Output the [x, y] coordinate of the center of the cell containing the given text.  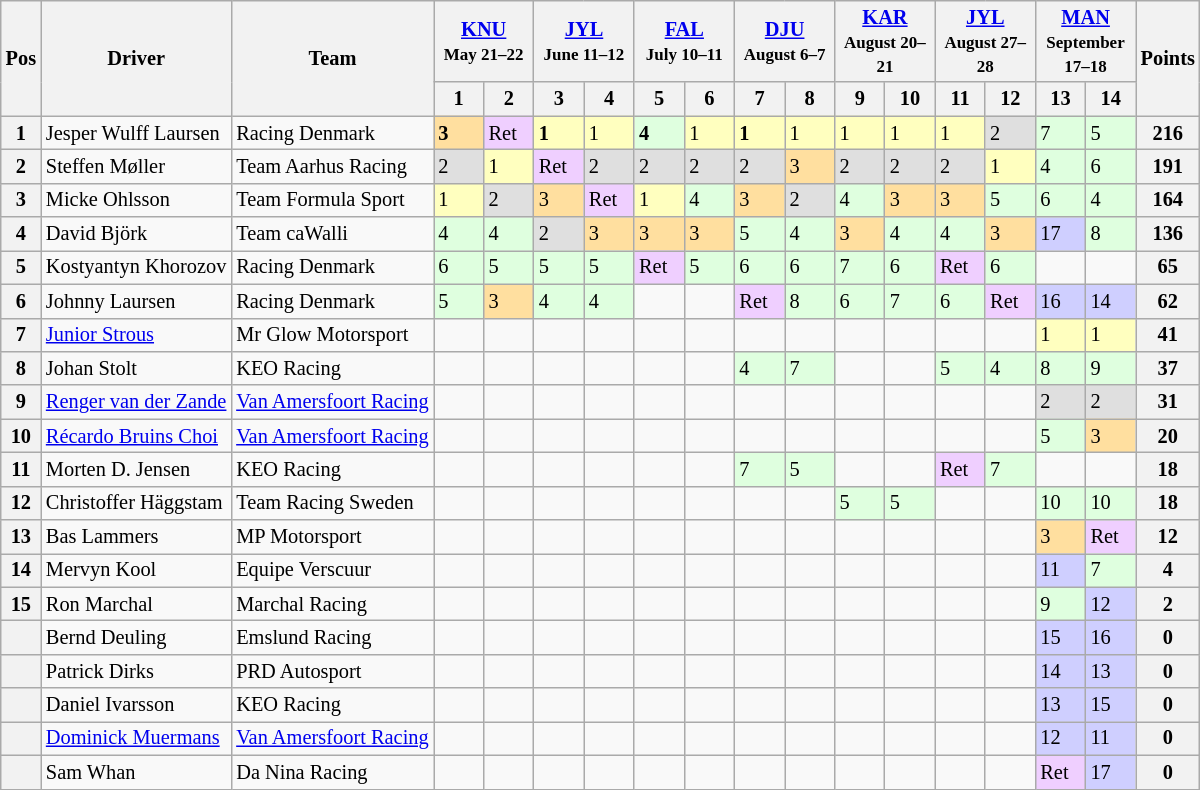
Micke Ohlsson [136, 200]
MAN September 17–18 [1085, 41]
KNU May 21–22 [484, 41]
Team [332, 58]
41 [1168, 335]
Dominick Muermans [136, 738]
Equipe Verscuur [332, 570]
DJU August 6–7 [784, 41]
Récardo Bruins Choi [136, 436]
PRD Autosport [332, 671]
37 [1168, 368]
KAR August 20–21 [885, 41]
FAL July 10–11 [684, 41]
Morten D. Jensen [136, 469]
Points [1168, 58]
Johan Stolt [136, 368]
Kostyantyn Khorozov [136, 267]
136 [1168, 234]
Sam Whan [136, 772]
JYL August 27–28 [985, 41]
Mr Glow Motorsport [332, 335]
Daniel Ivarsson [136, 705]
Driver [136, 58]
Christoffer Häggstam [136, 503]
65 [1168, 267]
Bernd Deuling [136, 637]
David Björk [136, 234]
Junior Strous [136, 335]
Team Formula Sport [332, 200]
31 [1168, 402]
Ron Marchal [136, 604]
Mervyn Kool [136, 570]
Emslund Racing [332, 637]
Bas Lammers [136, 537]
Team Aarhus Racing [332, 166]
Johnny Laursen [136, 301]
Patrick Dirks [136, 671]
Pos [21, 58]
JYL June 11–12 [584, 41]
164 [1168, 200]
20 [1168, 436]
Steffen Møller [136, 166]
Team Racing Sweden [332, 503]
MP Motorsport [332, 537]
Marchal Racing [332, 604]
Da Nina Racing [332, 772]
216 [1168, 133]
62 [1168, 301]
Renger van der Zande [136, 402]
191 [1168, 166]
Team caWalli [332, 234]
Jesper Wulff Laursen [136, 133]
